Return [X, Y] of the center of cell containing provided text 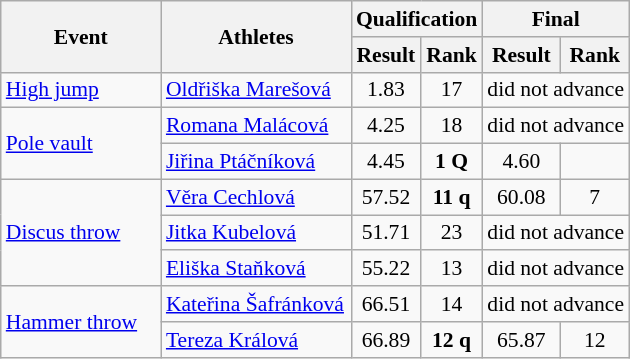
55.22 [386, 269]
Věra Cechlová [256, 197]
17 [452, 90]
Romana Malácová [256, 126]
Discus throw [81, 232]
14 [452, 304]
Final [556, 19]
23 [452, 233]
51.71 [386, 233]
1 Q [452, 162]
Qualification [416, 19]
66.51 [386, 304]
66.89 [386, 340]
Kateřina Šafránková [256, 304]
12 q [452, 340]
57.52 [386, 197]
Event [81, 36]
4.45 [386, 162]
Jiřina Ptáčníková [256, 162]
12 [594, 340]
Pole vault [81, 144]
11 q [452, 197]
60.08 [521, 197]
Jitka Kubelová [256, 233]
7 [594, 197]
Oldřiška Marešová [256, 90]
Hammer throw [81, 322]
Eliška Staňková [256, 269]
13 [452, 269]
4.60 [521, 162]
65.87 [521, 340]
1.83 [386, 90]
Tereza Králová [256, 340]
Athletes [256, 36]
18 [452, 126]
High jump [81, 90]
4.25 [386, 126]
